Locate the cell with the specified text and output its [X, Y] center coordinate. 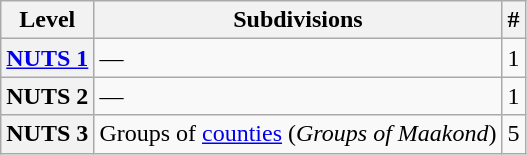
NUTS 1 [48, 58]
Level [48, 20]
NUTS 2 [48, 96]
Groups of counties (Groups of Maakond) [298, 134]
5 [514, 134]
NUTS 3 [48, 134]
Subdivisions [298, 20]
# [514, 20]
